For the text-containing cell, return its midpoint in [x, y] coordinate format. 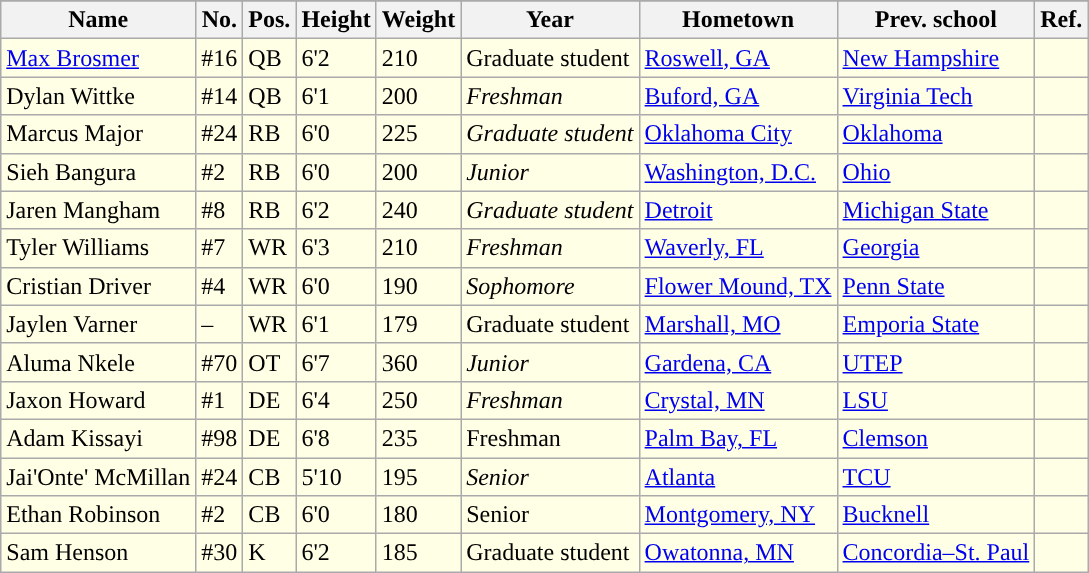
Flower Mound, TX [738, 286]
Georgia [936, 248]
Jaren Mangham [98, 210]
240 [418, 210]
Waverly, FL [738, 248]
185 [418, 553]
Max Brosmer [98, 58]
Name [98, 20]
Bucknell [936, 515]
Aluma Nkele [98, 362]
Marshall, MO [738, 324]
6'7 [336, 362]
#7 [220, 248]
Sophomore [550, 286]
Sam Henson [98, 553]
New Hampshire [936, 58]
#30 [220, 553]
Concordia–St. Paul [936, 553]
#1 [220, 400]
225 [418, 134]
Detroit [738, 210]
179 [418, 324]
LSU [936, 400]
Ohio [936, 172]
190 [418, 286]
Oklahoma City [738, 134]
#8 [220, 210]
Palm Bay, FL [738, 438]
No. [220, 20]
Marcus Major [98, 134]
Penn State [936, 286]
Ref. [1062, 20]
Pos. [270, 20]
Year [550, 20]
– [220, 324]
K [270, 553]
#70 [220, 362]
195 [418, 477]
Emporia State [936, 324]
Buford, GA [738, 96]
#4 [220, 286]
Cristian Driver [98, 286]
6'8 [336, 438]
Jaylen Varner [98, 324]
#16 [220, 58]
Roswell, GA [738, 58]
Weight [418, 20]
Atlanta [738, 477]
5'10 [336, 477]
Hometown [738, 20]
UTEP [936, 362]
Oklahoma [936, 134]
#14 [220, 96]
Sieh Bangura [98, 172]
235 [418, 438]
Jai'Onte' McMillan [98, 477]
6'4 [336, 400]
Virginia Tech [936, 96]
Clemson [936, 438]
TCU [936, 477]
Ethan Robinson [98, 515]
Owatonna, MN [738, 553]
Jaxon Howard [98, 400]
Gardena, CA [738, 362]
Prev. school [936, 20]
Adam Kissayi [98, 438]
Tyler Williams [98, 248]
Michigan State [936, 210]
360 [418, 362]
6'3 [336, 248]
Dylan Wittke [98, 96]
Crystal, MN [738, 400]
Washington, D.C. [738, 172]
#98 [220, 438]
Height [336, 20]
180 [418, 515]
250 [418, 400]
OT [270, 362]
Montgomery, NY [738, 515]
